Return (x, y) of the center of cell containing provided text 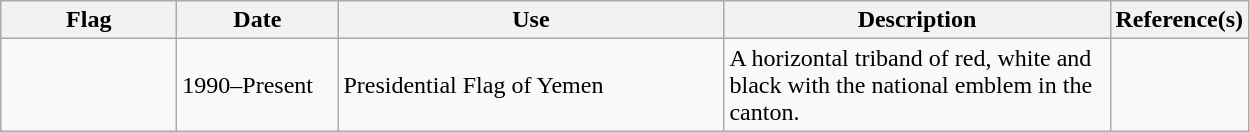
Reference(s) (1180, 20)
Presidential Flag of Yemen (531, 85)
Description (917, 20)
1990–Present (258, 85)
Date (258, 20)
A horizontal triband of red, white and black with the national emblem in the canton. (917, 85)
Use (531, 20)
Flag (89, 20)
